Scan for the cell matching the given text and deliver its [x, y] coordinate at center. 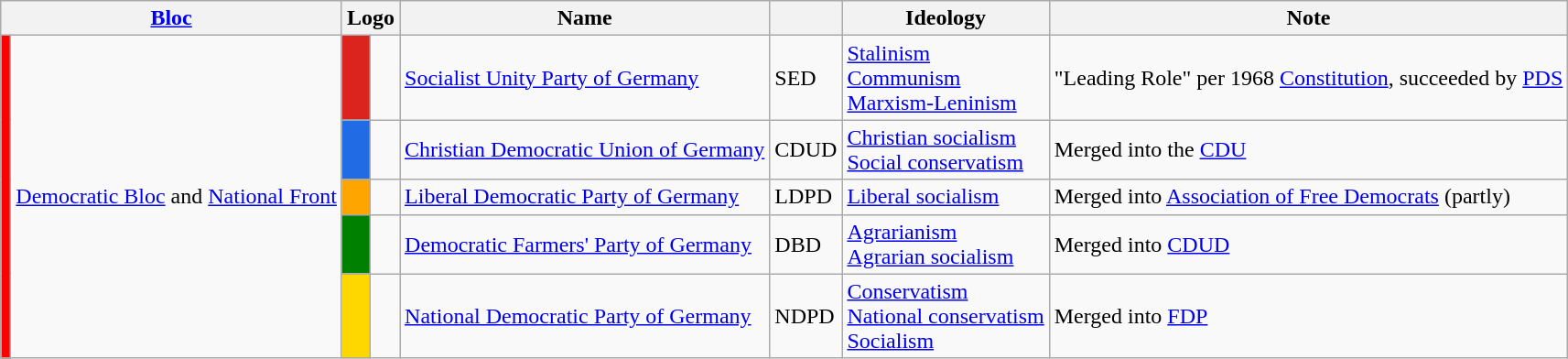
National Democratic Party of Germany [585, 316]
DBD [806, 244]
Christian socialismSocial conservatism [946, 150]
Name [585, 18]
LDPD [806, 197]
Democratic Farmers' Party of Germany [585, 244]
Logo [370, 18]
Christian Democratic Union of Germany [585, 150]
AgrarianismAgrarian socialism [946, 244]
Ideology [946, 18]
Liberal socialism [946, 197]
Democratic Bloc and National Front [177, 197]
Merged into CDUD [1309, 244]
Socialist Unity Party of Germany [585, 78]
Liberal Democratic Party of Germany [585, 197]
Merged into FDP [1309, 316]
Merged into the CDU [1309, 150]
NDPD [806, 316]
Merged into Association of Free Democrats (partly) [1309, 197]
StalinismCommunismMarxism-Leninism [946, 78]
Bloc [172, 18]
Note [1309, 18]
"Leading Role" per 1968 Constitution, succeeded by PDS [1309, 78]
CDUD [806, 150]
SED [806, 78]
ConservatismNational conservatismSocialism [946, 316]
